Detect which cell encompasses the target text, then output its [X, Y] center coordinate. 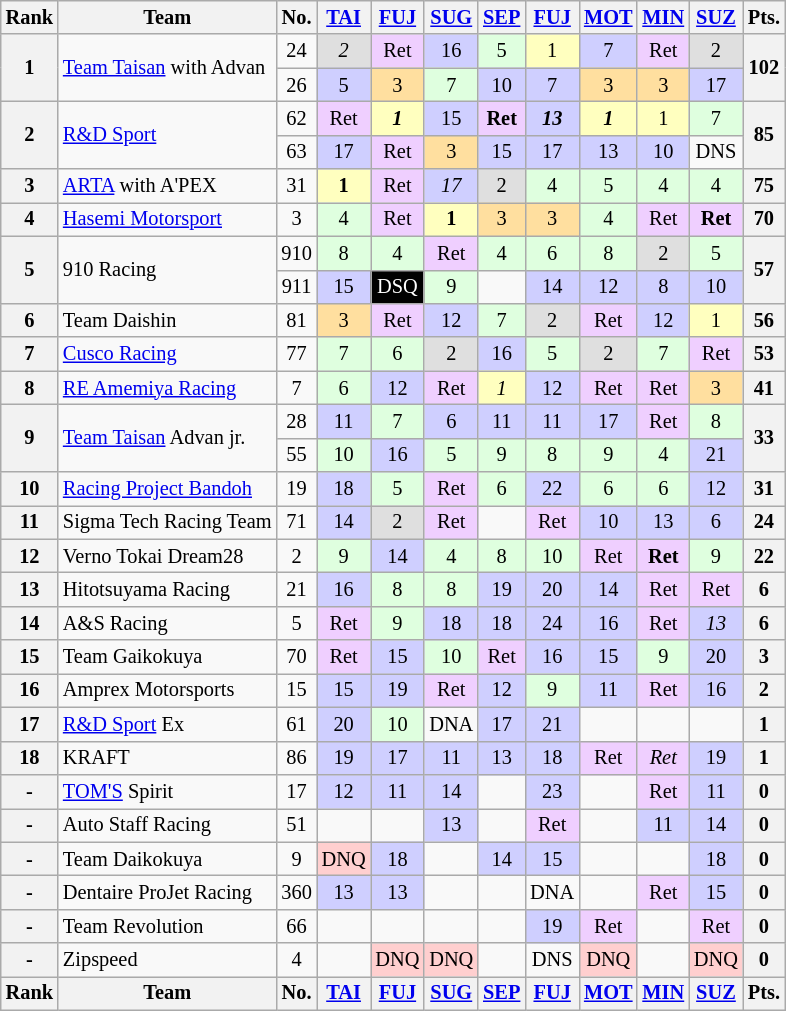
61 [296, 724]
A&S Racing [167, 623]
Auto Staff Racing [167, 825]
63 [296, 152]
81 [296, 320]
26 [296, 85]
57 [764, 270]
910 Racing [167, 270]
911 [296, 287]
86 [296, 758]
Amprex Motorsports [167, 690]
ARTA with A'PEX [167, 186]
RE Amemiya Racing [167, 388]
53 [764, 354]
56 [764, 320]
Team Taisan with Advan [167, 68]
Verno Tokai Dream28 [167, 556]
Hitotsuyama Racing [167, 589]
Team Gaikokuya [167, 657]
KRAFT [167, 758]
Hasemi Motorsport [167, 219]
75 [764, 186]
71 [296, 522]
55 [296, 455]
28 [296, 421]
66 [296, 926]
77 [296, 354]
102 [764, 68]
Team Taisan Advan jr. [167, 438]
Team Revolution [167, 926]
Racing Project Bandoh [167, 489]
Cusco Racing [167, 354]
R&D Sport [167, 134]
Team Daikokuya [167, 859]
33 [764, 438]
Sigma Tech Racing Team [167, 522]
910 [296, 253]
Zipspeed [167, 960]
TOM'S Spirit [167, 791]
62 [296, 118]
51 [296, 825]
23 [552, 791]
DSQ [397, 287]
R&D Sport Ex [167, 724]
Dentaire ProJet Racing [167, 892]
41 [764, 388]
Team Daishin [167, 320]
85 [764, 134]
360 [296, 892]
